Return the (X, Y) coordinate for the center point of the cell that contains the specified text.  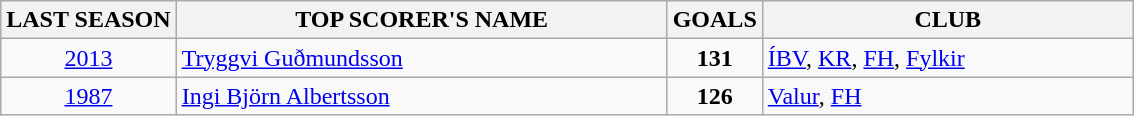
Ingi Björn Albertsson (422, 96)
LAST SEASON (88, 20)
ÍBV, KR, FH, Fylkir (948, 58)
1987 (88, 96)
131 (714, 58)
Tryggvi Guðmundsson (422, 58)
CLUB (948, 20)
TOP SCORER'S NAME (422, 20)
126 (714, 96)
Valur, FH (948, 96)
GOALS (714, 20)
2013 (88, 58)
